Identify which cell holds the provided text, then report its [X, Y] central coordinate. 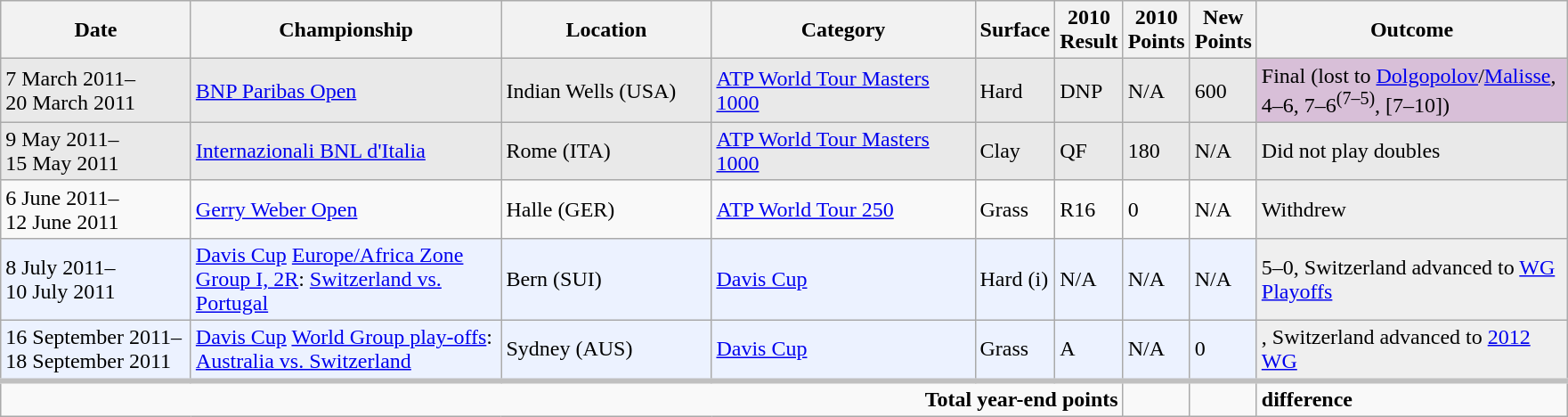
Internazionali BNL d'Italia [345, 151]
16 September 2011–18 September 2011 [96, 351]
Withdrew [1412, 208]
Gerry Weber Open [345, 208]
Hard [1015, 91]
Rome (ITA) [606, 151]
New Points [1223, 30]
Indian Wells (USA) [606, 91]
Date [96, 30]
Did not play doubles [1412, 151]
6 June 2011–12 June 2011 [96, 208]
DNP [1089, 91]
A [1089, 351]
, Switzerland advanced to 2012 WG [1412, 351]
180 [1156, 151]
9 May 2011–15 May 2011 [96, 151]
600 [1223, 91]
Championship [345, 30]
Davis Cup World Group play-offs: Australia vs. Switzerland [345, 351]
Halle (GER) [606, 208]
Hard (i) [1015, 279]
Sydney (AUS) [606, 351]
Davis Cup Europe/Africa Zone Group I, 2R: Switzerland vs. Portugal [345, 279]
difference [1412, 398]
QF [1089, 151]
2010 Points [1156, 30]
Surface [1015, 30]
Total year-end points [562, 398]
5–0, Switzerland advanced to WG Playoffs [1412, 279]
2010 Result [1089, 30]
8 July 2011–10 July 2011 [96, 279]
R16 [1089, 208]
Clay [1015, 151]
Outcome [1412, 30]
ATP World Tour 250 [843, 208]
Category [843, 30]
Final (lost to Dolgopolov/Malisse, 4–6, 7–6(7–5), [7–10]) [1412, 91]
Location [606, 30]
Bern (SUI) [606, 279]
7 March 2011–20 March 2011 [96, 91]
BNP Paribas Open [345, 91]
